Determine the (x, y) coordinate at the center of the cell enclosing the given text.  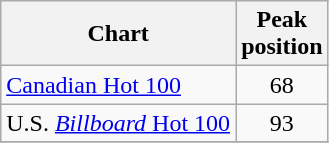
Canadian Hot 100 (118, 85)
Peakposition (282, 34)
68 (282, 85)
93 (282, 123)
Chart (118, 34)
U.S. Billboard Hot 100 (118, 123)
